Search for the cell housing the specified text and yield its (x, y) center coordinate. 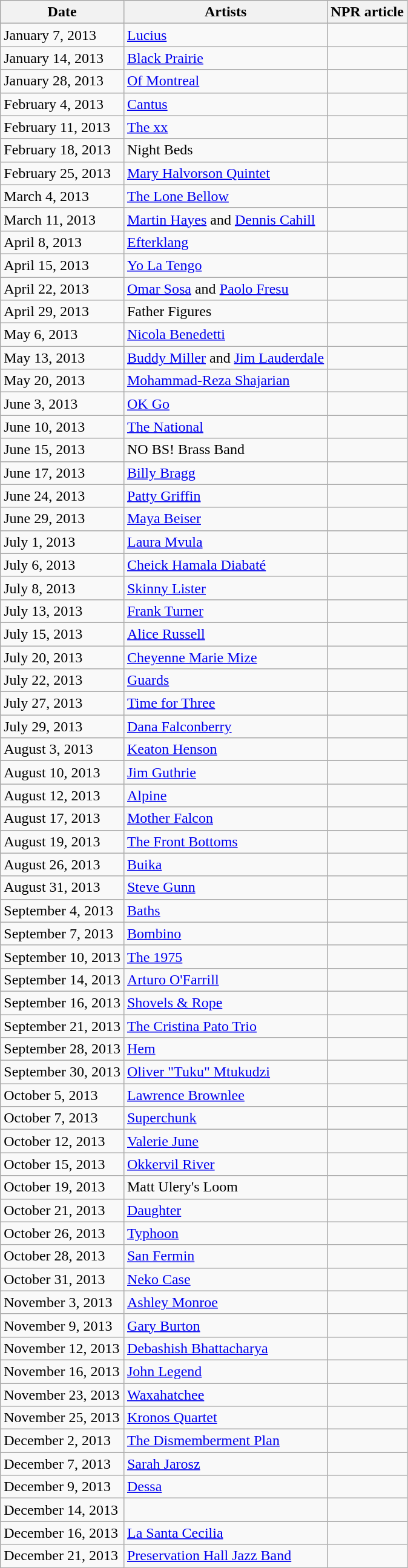
Martin Hayes and Dennis Cahill (225, 219)
NO BS! Brass Band (225, 450)
August 17, 2013 (62, 819)
Laura Mvula (225, 542)
August 19, 2013 (62, 842)
September 16, 2013 (62, 1003)
April 15, 2013 (62, 265)
Cantus (225, 104)
September 30, 2013 (62, 1072)
September 14, 2013 (62, 980)
Buika (225, 865)
March 11, 2013 (62, 219)
December 21, 2013 (62, 1556)
December 2, 2013 (62, 1441)
June 29, 2013 (62, 519)
The Front Bottoms (225, 842)
Nicola Benedetti (225, 335)
The National (225, 427)
The Dismemberment Plan (225, 1441)
November 12, 2013 (62, 1348)
September 21, 2013 (62, 1026)
May 13, 2013 (62, 358)
Typhoon (225, 1233)
June 17, 2013 (62, 473)
Preservation Hall Jazz Band (225, 1556)
Oliver "Tuku" Mtukudzi (225, 1072)
Matt Ulery's Loom (225, 1187)
John Legend (225, 1371)
June 24, 2013 (62, 496)
Ashley Monroe (225, 1302)
October 21, 2013 (62, 1210)
The 1975 (225, 957)
Omar Sosa and Paolo Fresu (225, 289)
Billy Bragg (225, 473)
August 26, 2013 (62, 865)
November 25, 2013 (62, 1418)
Alpine (225, 796)
July 22, 2013 (62, 680)
Lucius (225, 35)
July 13, 2013 (62, 611)
September 4, 2013 (62, 911)
Daughter (225, 1210)
Of Montreal (225, 81)
August 12, 2013 (62, 796)
October 28, 2013 (62, 1256)
Mother Falcon (225, 819)
October 12, 2013 (62, 1141)
June 15, 2013 (62, 450)
December 16, 2013 (62, 1533)
OK Go (225, 404)
Steve Gunn (225, 888)
September 7, 2013 (62, 934)
May 6, 2013 (62, 335)
Frank Turner (225, 611)
Debashish Bhattacharya (225, 1348)
October 15, 2013 (62, 1164)
February 11, 2013 (62, 127)
September 28, 2013 (62, 1049)
Dana Falconberry (225, 726)
June 3, 2013 (62, 404)
May 20, 2013 (62, 381)
April 29, 2013 (62, 312)
April 8, 2013 (62, 242)
July 15, 2013 (62, 634)
December 9, 2013 (62, 1487)
Cheick Hamala Diabaté (225, 565)
San Fermin (225, 1256)
November 3, 2013 (62, 1302)
Jim Guthrie (225, 772)
Guards (225, 680)
Black Prairie (225, 58)
Skinny Lister (225, 588)
Gary Burton (225, 1325)
Yo La Tengo (225, 265)
November 9, 2013 (62, 1325)
February 18, 2013 (62, 150)
Mary Halvorson Quintet (225, 173)
Superchunk (225, 1118)
NPR article (367, 12)
October 31, 2013 (62, 1279)
Arturo O'Farrill (225, 980)
August 10, 2013 (62, 772)
Alice Russell (225, 634)
January 7, 2013 (62, 35)
October 26, 2013 (62, 1233)
December 14, 2013 (62, 1510)
July 20, 2013 (62, 657)
February 4, 2013 (62, 104)
Night Beds (225, 150)
September 10, 2013 (62, 957)
Efterklang (225, 242)
La Santa Cecilia (225, 1533)
October 19, 2013 (62, 1187)
Keaton Henson (225, 749)
August 3, 2013 (62, 749)
January 28, 2013 (62, 81)
July 8, 2013 (62, 588)
Dessa (225, 1487)
July 27, 2013 (62, 703)
March 4, 2013 (62, 196)
Bombino (225, 934)
Sarah Jarosz (225, 1464)
Lawrence Brownlee (225, 1095)
Father Figures (225, 312)
The xx (225, 127)
November 16, 2013 (62, 1371)
Cheyenne Marie Mize (225, 657)
August 31, 2013 (62, 888)
Waxahatchee (225, 1394)
Neko Case (225, 1279)
October 7, 2013 (62, 1118)
Maya Beiser (225, 519)
Date (62, 12)
Time for Three (225, 703)
Kronos Quartet (225, 1418)
February 25, 2013 (62, 173)
Shovels & Rope (225, 1003)
Patty Griffin (225, 496)
October 5, 2013 (62, 1095)
Baths (225, 911)
Mohammad-Reza Shajarian (225, 381)
June 10, 2013 (62, 427)
Okkervil River (225, 1164)
December 7, 2013 (62, 1464)
November 23, 2013 (62, 1394)
Buddy Miller and Jim Lauderdale (225, 358)
July 1, 2013 (62, 542)
January 14, 2013 (62, 58)
Artists (225, 12)
Valerie June (225, 1141)
The Cristina Pato Trio (225, 1026)
April 22, 2013 (62, 289)
The Lone Bellow (225, 196)
Hem (225, 1049)
July 29, 2013 (62, 726)
July 6, 2013 (62, 565)
